Find where the given text appears and provide that cell's center as (x, y) coordinate. 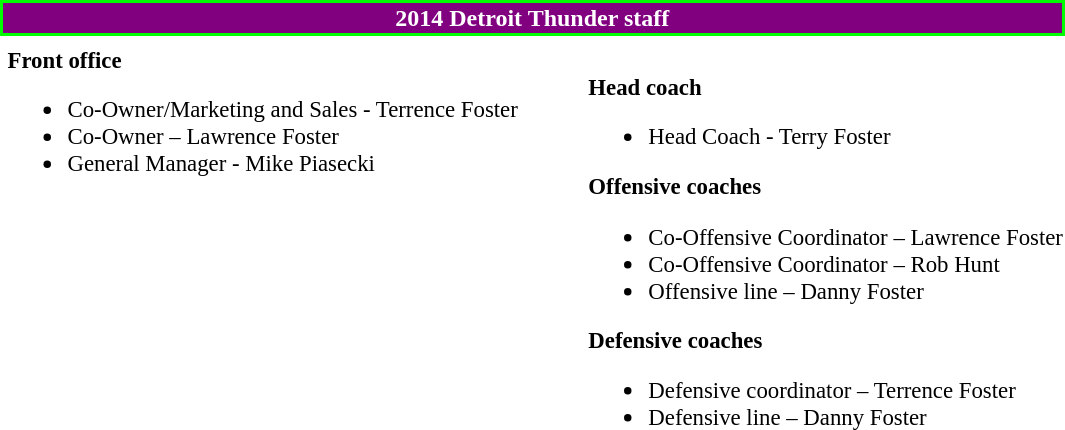
2014 Detroit Thunder staff (532, 18)
